Provide the (x, y) coordinate of the cell's center where the given text is located.  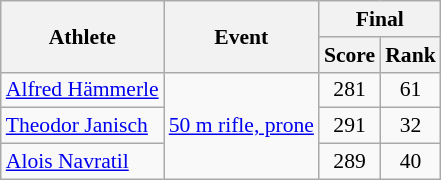
Score (350, 55)
50 m rifle, prone (242, 126)
289 (350, 162)
Alfred Hämmerle (82, 90)
281 (350, 90)
Rank (410, 55)
61 (410, 90)
Final (380, 19)
40 (410, 162)
291 (350, 126)
Event (242, 36)
Alois Navratil (82, 162)
32 (410, 126)
Theodor Janisch (82, 126)
Athlete (82, 36)
